Pinpoint the cell where the given text exists, returning its [X, Y] midpoint coordinate. 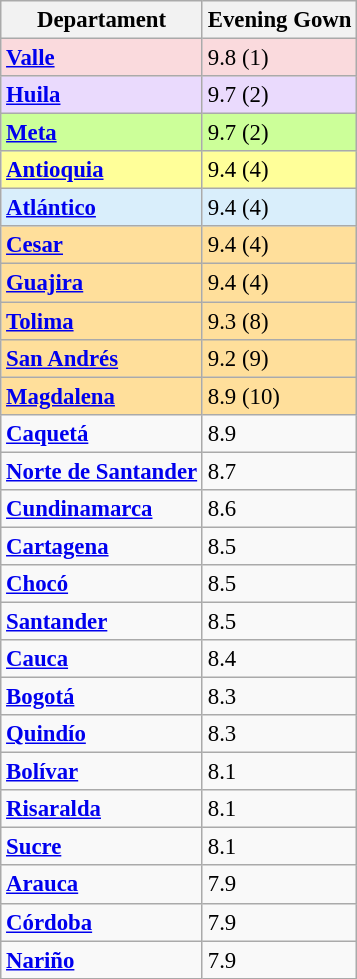
Cundinamarca [102, 509]
Risaralda [102, 809]
8.6 [279, 509]
Evening Gown [279, 20]
Caquetá [102, 433]
Valle [102, 58]
8.9 (10) [279, 396]
9.8 (1) [279, 58]
Córdoba [102, 922]
Quindío [102, 734]
Huila [102, 95]
Antioquia [102, 170]
Atlántico [102, 208]
Santander [102, 621]
San Andrés [102, 358]
Cauca [102, 659]
Tolima [102, 321]
8.7 [279, 471]
Guajira [102, 283]
8.4 [279, 659]
Norte de Santander [102, 471]
Sucre [102, 847]
Cesar [102, 245]
Arauca [102, 885]
Cartagena [102, 546]
Nariño [102, 960]
Bolívar [102, 772]
Magdalena [102, 396]
9.2 (9) [279, 358]
9.3 (8) [279, 321]
8.9 [279, 433]
Chocó [102, 584]
Departament [102, 20]
Meta [102, 133]
Bogotá [102, 697]
